For the text-containing cell, return its midpoint in (x, y) coordinate format. 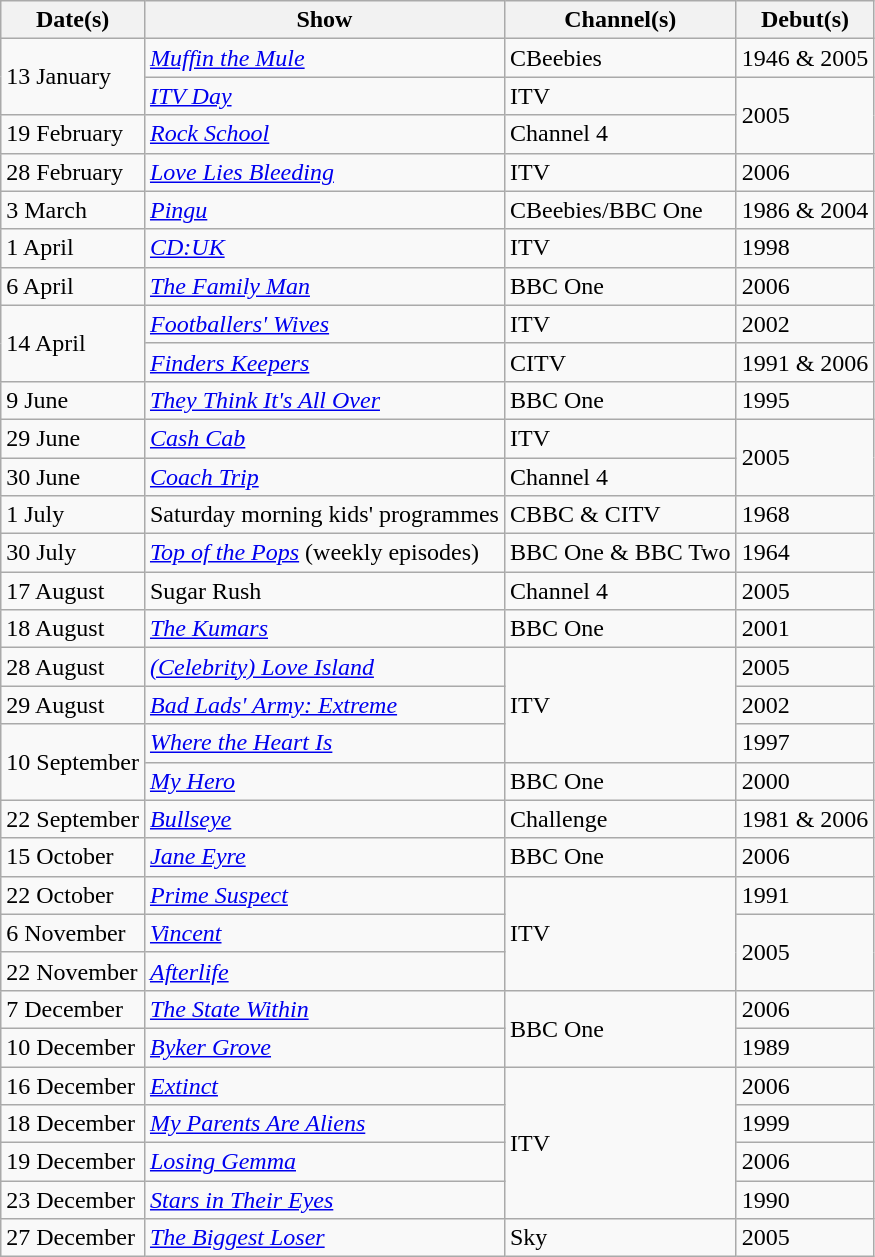
The State Within (324, 1009)
The Biggest Loser (324, 1238)
Channel(s) (620, 20)
1999 (805, 1124)
Show (324, 20)
Losing Gemma (324, 1162)
13 January (73, 77)
1986 & 2004 (805, 210)
1990 (805, 1200)
18 August (73, 629)
Date(s) (73, 20)
(Celebrity) Love Island (324, 667)
1997 (805, 743)
Byker Grove (324, 1047)
1991 (805, 895)
Pingu (324, 210)
Vincent (324, 933)
1946 & 2005 (805, 58)
1981 & 2006 (805, 819)
22 November (73, 971)
Rock School (324, 134)
30 July (73, 553)
My Parents Are Aliens (324, 1124)
7 December (73, 1009)
15 October (73, 857)
2000 (805, 781)
14 April (73, 343)
19 February (73, 134)
10 December (73, 1047)
6 November (73, 933)
29 June (73, 438)
Sky (620, 1238)
Coach Trip (324, 477)
Cash Cab (324, 438)
Finders Keepers (324, 362)
CD:UK (324, 248)
9 June (73, 400)
CITV (620, 362)
Bad Lads' Army: Extreme (324, 705)
Afterlife (324, 971)
My Hero (324, 781)
23 December (73, 1200)
1968 (805, 515)
Love Lies Bleeding (324, 172)
CBBC & CITV (620, 515)
Debut(s) (805, 20)
ITV Day (324, 96)
CBeebies (620, 58)
30 June (73, 477)
Saturday morning kids' programmes (324, 515)
BBC One & BBC Two (620, 553)
Muffin the Mule (324, 58)
Top of the Pops (weekly episodes) (324, 553)
22 September (73, 819)
The Family Man (324, 286)
28 February (73, 172)
6 April (73, 286)
1989 (805, 1047)
18 December (73, 1124)
1998 (805, 248)
2001 (805, 629)
Bullseye (324, 819)
Challenge (620, 819)
22 October (73, 895)
Sugar Rush (324, 591)
Jane Eyre (324, 857)
1964 (805, 553)
29 August (73, 705)
Where the Heart Is (324, 743)
1995 (805, 400)
CBeebies/BBC One (620, 210)
10 September (73, 762)
1 July (73, 515)
Extinct (324, 1085)
16 December (73, 1085)
Prime Suspect (324, 895)
Footballers' Wives (324, 324)
19 December (73, 1162)
They Think It's All Over (324, 400)
The Kumars (324, 629)
1991 & 2006 (805, 362)
28 August (73, 667)
3 March (73, 210)
27 December (73, 1238)
1 April (73, 248)
Stars in Their Eyes (324, 1200)
17 August (73, 591)
